Search for the cell housing the specified text and yield its [x, y] center coordinate. 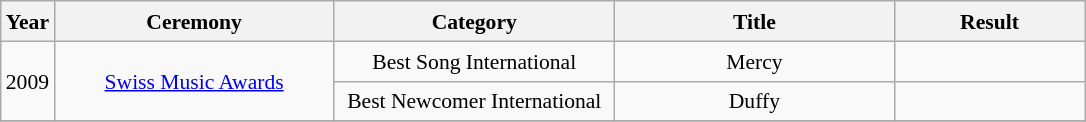
Duffy [754, 101]
Ceremony [194, 21]
Title [754, 21]
Category [474, 21]
2009 [28, 81]
Best Newcomer International [474, 101]
Best Song International [474, 61]
Swiss Music Awards [194, 81]
Year [28, 21]
Result [989, 21]
Mercy [754, 61]
